Provide the [x, y] coordinate of the cell's center where the given text is located.  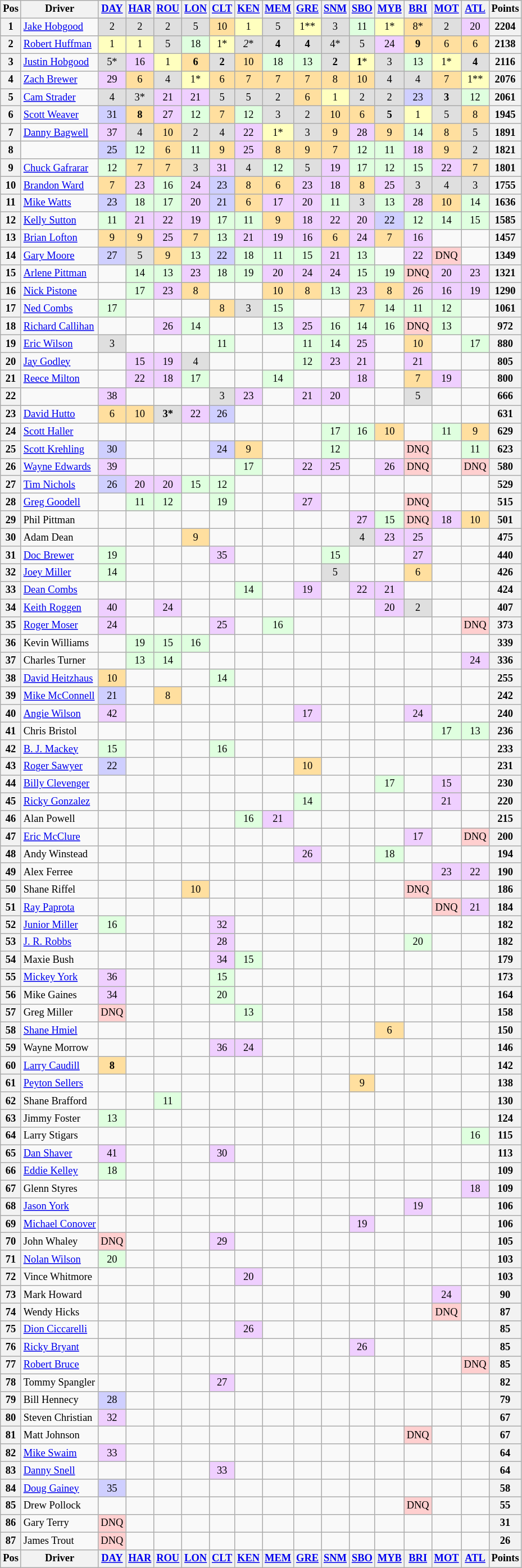
Dan Shaver [60, 1153]
Mike Swaim [60, 1453]
Greg Miller [60, 1013]
90 [505, 1295]
426 [505, 573]
236 [505, 731]
Richard Callihan [60, 327]
255 [505, 678]
184 [505, 907]
Charles Turner [60, 660]
1457 [505, 238]
105 [505, 1242]
240 [505, 713]
65 [11, 1153]
Zach Brewer [60, 80]
4* [335, 45]
61 [11, 1084]
138 [505, 1084]
Shane Riffel [60, 889]
45 [11, 802]
David Hutto [60, 414]
631 [505, 414]
8* [418, 27]
James Trout [60, 1540]
Ricky Bryant [60, 1347]
73 [11, 1295]
Eric Wilson [60, 344]
336 [505, 660]
53 [11, 942]
220 [505, 802]
Nick Pistone [60, 291]
Wendy Hicks [60, 1313]
Junior Miller [60, 925]
Scott Weaver [60, 115]
52 [11, 925]
Ricky Gonzalez [60, 802]
1061 [505, 309]
Jason York [60, 1207]
5* [112, 62]
74 [11, 1313]
130 [505, 1100]
164 [505, 995]
Mike McConnell [60, 696]
880 [505, 344]
Mark Howard [60, 1295]
47 [11, 836]
80 [11, 1418]
Shane Hmiel [60, 1031]
Vince Whitmore [60, 1277]
200 [505, 836]
Mike Watts [60, 203]
424 [505, 591]
Matt Johnson [60, 1435]
158 [505, 1013]
B. J. Mackey [60, 749]
Doug Gainey [60, 1488]
515 [505, 502]
173 [505, 978]
373 [505, 625]
Angie Wilson [60, 713]
51 [11, 907]
179 [505, 960]
78 [11, 1382]
2* [248, 45]
Brandon Ward [60, 185]
Kelly Sutton [60, 220]
124 [505, 1118]
Jimmy Foster [60, 1118]
Alex Ferree [60, 872]
46 [11, 820]
Alan Powell [60, 820]
1821 [505, 150]
Roger Moser [60, 625]
David Heitzhaus [60, 678]
81 [11, 1435]
Larry Caudill [60, 1066]
800 [505, 380]
Adam Dean [60, 538]
86 [11, 1524]
Justin Hobgood [60, 62]
1801 [505, 167]
Steven Christian [60, 1418]
2116 [505, 62]
Chris Bristol [60, 731]
Drew Pollock [60, 1506]
Wayne Morrow [60, 1048]
66 [11, 1171]
Nolan Wilson [60, 1260]
43 [11, 767]
Andy Winstead [60, 854]
Tim Nichols [60, 485]
Larry Stigars [60, 1136]
Doc Brewer [60, 555]
146 [505, 1048]
Bill Hennecy [60, 1400]
113 [505, 1153]
68 [11, 1207]
Eric McClure [60, 836]
Ray Paprota [60, 907]
77 [11, 1365]
Mickey York [60, 978]
49 [11, 872]
70 [11, 1242]
623 [505, 449]
62 [11, 1100]
Scott Haller [60, 432]
2138 [505, 45]
Jay Godley [60, 362]
71 [11, 1260]
1321 [505, 273]
Robert Bruce [60, 1365]
Danny Bagwell [60, 132]
60 [11, 1066]
1945 [505, 115]
Tommy Spangler [60, 1382]
Mike Gaines [60, 995]
629 [505, 432]
407 [505, 607]
69 [11, 1224]
44 [11, 784]
John Whaley [60, 1242]
1585 [505, 220]
Cam Strader [60, 98]
Joey Miller [60, 573]
190 [505, 872]
666 [505, 396]
150 [505, 1031]
Michael Conover [60, 1224]
Arlene Pittman [60, 273]
Keith Roggen [60, 607]
1290 [505, 291]
Glenn Styres [60, 1189]
529 [505, 485]
Dion Ciccarelli [60, 1329]
83 [11, 1471]
Brian Lofton [60, 238]
Wayne Edwards [60, 467]
Gary Terry [60, 1524]
48 [11, 854]
805 [505, 362]
59 [11, 1048]
Ned Combs [60, 309]
Robert Huffman [60, 45]
72 [11, 1277]
233 [505, 749]
Greg Goodell [60, 502]
142 [505, 1066]
Reece Milton [60, 380]
2076 [505, 80]
76 [11, 1347]
57 [11, 1013]
2061 [505, 98]
Kevin Williams [60, 643]
115 [505, 1136]
339 [505, 643]
54 [11, 960]
580 [505, 467]
1636 [505, 203]
440 [505, 555]
972 [505, 327]
Billy Clevenger [60, 784]
2204 [505, 27]
1755 [505, 185]
50 [11, 889]
84 [11, 1488]
475 [505, 538]
215 [505, 820]
J. R. Robbs [60, 942]
Jake Hobgood [60, 27]
75 [11, 1329]
501 [505, 520]
1891 [505, 132]
Peyton Sellers [60, 1084]
56 [11, 995]
Shane Brafford [60, 1100]
Gary Moore [60, 256]
Phil Pittman [60, 520]
Danny Snell [60, 1471]
194 [505, 854]
Roger Sawyer [60, 767]
Chuck Gafrarar [60, 167]
Eddie Kelley [60, 1171]
Maxie Bush [60, 960]
230 [505, 784]
186 [505, 889]
63 [11, 1118]
231 [505, 767]
Scott Krehling [60, 449]
242 [505, 696]
Dean Combs [60, 591]
1349 [505, 256]
